For the text-containing cell, return its midpoint in (x, y) coordinate format. 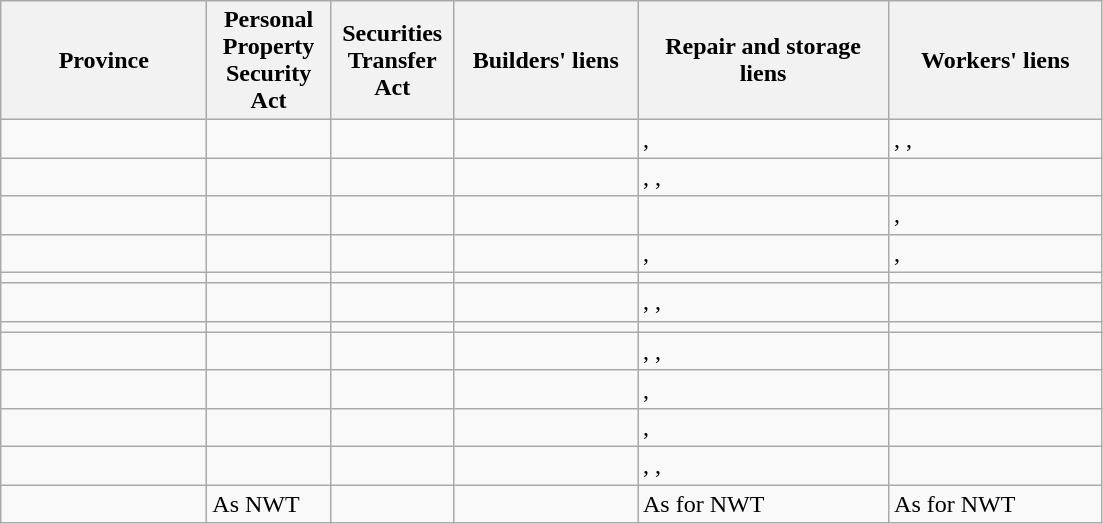
Province (104, 60)
Workers' liens (996, 60)
As NWT (269, 503)
Repair and storage liens (764, 60)
Builders' liens (546, 60)
Personal Property Security Act (269, 60)
Securities Transfer Act (392, 60)
